Detect which cell encompasses the target text, then output its [X, Y] center coordinate. 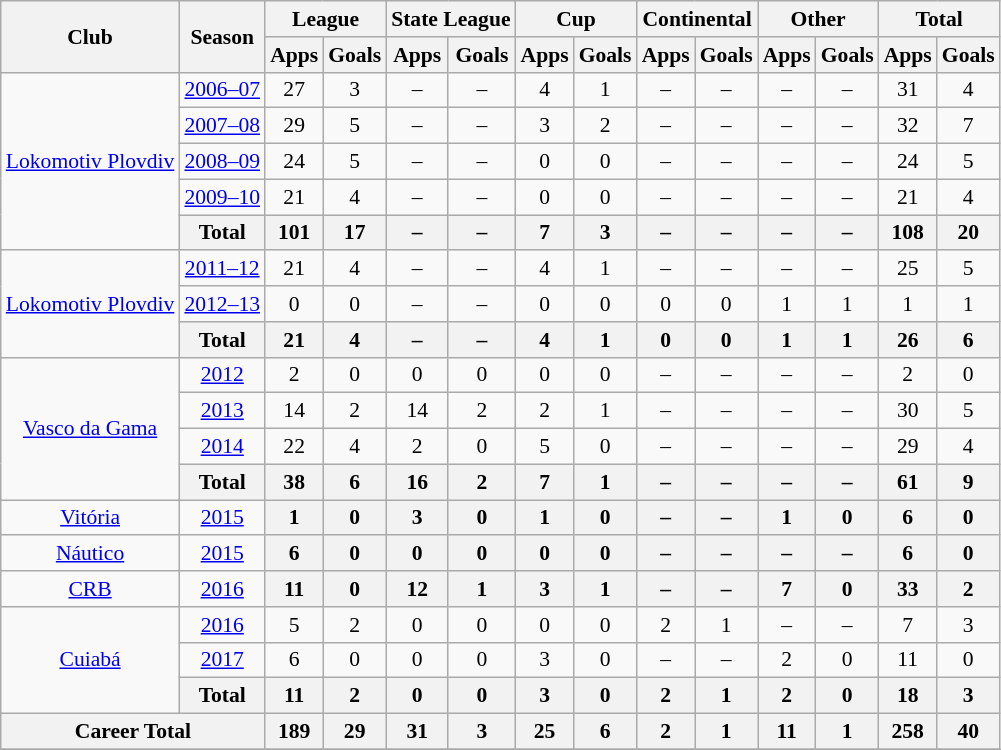
Club [90, 36]
189 [294, 732]
9 [968, 482]
38 [294, 482]
2011–12 [222, 269]
2017 [222, 660]
Continental [698, 19]
League [326, 19]
Other [818, 19]
20 [968, 233]
Náutico [90, 554]
101 [294, 233]
2009–10 [222, 197]
CRB [90, 589]
27 [294, 90]
2013 [222, 411]
61 [908, 482]
2008–09 [222, 162]
22 [294, 447]
Vitória [90, 518]
32 [908, 126]
State League [450, 19]
12 [417, 589]
258 [908, 732]
26 [908, 340]
2012–13 [222, 304]
Career Total [133, 732]
16 [417, 482]
Season [222, 36]
Cup [576, 19]
108 [908, 233]
30 [908, 411]
17 [354, 233]
Cuiabá [90, 660]
2012 [222, 375]
2006–07 [222, 90]
18 [908, 696]
2007–08 [222, 126]
Vasco da Gama [90, 428]
33 [908, 589]
2014 [222, 447]
40 [968, 732]
